For the text-containing cell, return its midpoint in [X, Y] coordinate format. 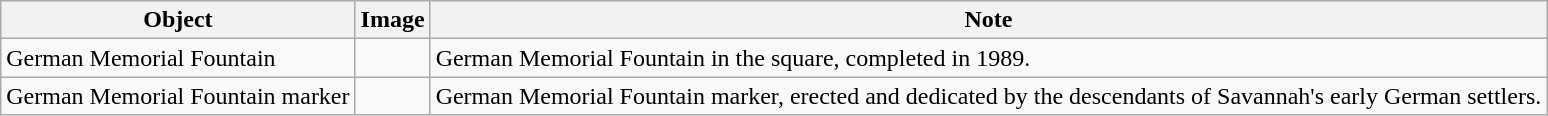
Object [178, 20]
Image [392, 20]
German Memorial Fountain in the square, completed in 1989. [988, 58]
German Memorial Fountain marker [178, 96]
German Memorial Fountain marker, erected and dedicated by the descendants of Savannah's early German settlers. [988, 96]
Note [988, 20]
German Memorial Fountain [178, 58]
